Extract the [X, Y] coordinate from the center of the cell holding the provided text.  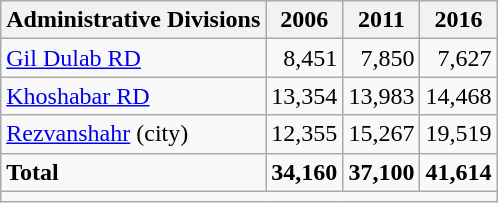
15,267 [382, 134]
14,468 [458, 96]
12,355 [304, 134]
2006 [304, 20]
Khoshabar RD [134, 96]
8,451 [304, 58]
Administrative Divisions [134, 20]
2011 [382, 20]
Gil Dulab RD [134, 58]
7,627 [458, 58]
37,100 [382, 172]
Rezvanshahr (city) [134, 134]
13,354 [304, 96]
19,519 [458, 134]
2016 [458, 20]
7,850 [382, 58]
Total [134, 172]
41,614 [458, 172]
34,160 [304, 172]
13,983 [382, 96]
